Detect which cell encompasses the target text, then output its [X, Y] center coordinate. 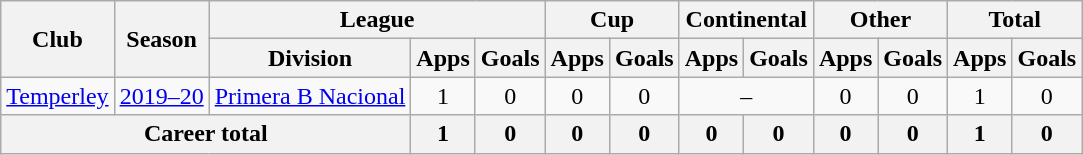
Other [880, 20]
Division [310, 58]
Club [58, 39]
Temperley [58, 96]
Career total [206, 134]
League [377, 20]
Continental [746, 20]
Primera B Nacional [310, 96]
Season [162, 39]
Cup [612, 20]
Total [1015, 20]
– [746, 96]
2019–20 [162, 96]
